Capture the cell that displays the provided text and extract its [x, y] central coordinate. 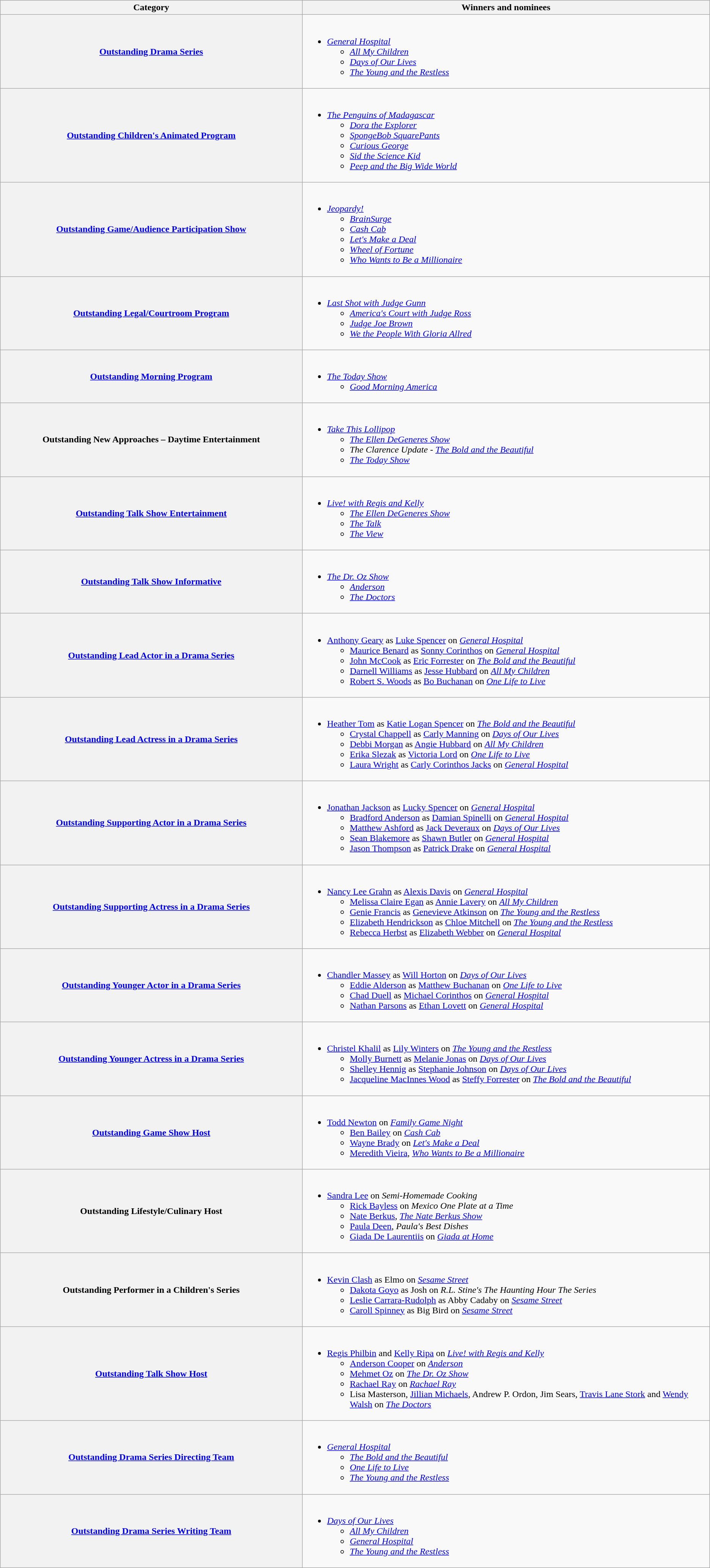
Outstanding Supporting Actress in a Drama Series [151, 907]
Outstanding Lead Actor in a Drama Series [151, 655]
Outstanding Drama Series Writing Team [151, 1531]
Outstanding Performer in a Children's Series [151, 1290]
Outstanding Drama Series [151, 52]
Outstanding Children's Animated Program [151, 135]
Outstanding Legal/Courtroom Program [151, 313]
Outstanding Younger Actor in a Drama Series [151, 985]
Outstanding Talk Show Host [151, 1374]
Take This LollipopThe Ellen DeGeneres ShowThe Clarence Update - The Bold and the BeautifulThe Today Show [506, 440]
General HospitalThe Bold and the BeautifulOne Life to LiveThe Young and the Restless [506, 1457]
Outstanding Talk Show Informative [151, 581]
General HospitalAll My ChildrenDays of Our LivesThe Young and the Restless [506, 52]
Jeopardy!BrainSurgeCash CabLet's Make a DealWheel of FortuneWho Wants to Be a Millionaire [506, 229]
Outstanding Talk Show Entertainment [151, 513]
Outstanding Supporting Actor in a Drama Series [151, 822]
Outstanding Lead Actress in a Drama Series [151, 739]
Winners and nominees [506, 8]
The Penguins of MadagascarDora the ExplorerSpongeBob SquarePantsCurious GeorgeSid the Science KidPeep and the Big Wide World [506, 135]
Days of Our LivesAll My ChildrenGeneral HospitalThe Young and the Restless [506, 1531]
Last Shot with Judge GunnAmerica's Court with Judge RossJudge Joe BrownWe the People With Gloria Allred [506, 313]
The Today ShowGood Morning America [506, 376]
Category [151, 8]
Outstanding New Approaches – Daytime Entertainment [151, 440]
Outstanding Game Show Host [151, 1133]
Live! with Regis and KellyThe Ellen DeGeneres ShowThe TalkThe View [506, 513]
Todd Newton on Family Game NightBen Bailey on Cash CabWayne Brady on Let's Make a DealMeredith Vieira, Who Wants to Be a Millionaire [506, 1133]
Outstanding Drama Series Directing Team [151, 1457]
Outstanding Morning Program [151, 376]
Outstanding Younger Actress in a Drama Series [151, 1059]
Outstanding Lifestyle/Culinary Host [151, 1211]
Outstanding Game/Audience Participation Show [151, 229]
The Dr. Oz ShowAndersonThe Doctors [506, 581]
